Search for the cell housing the specified text and yield its [X, Y] center coordinate. 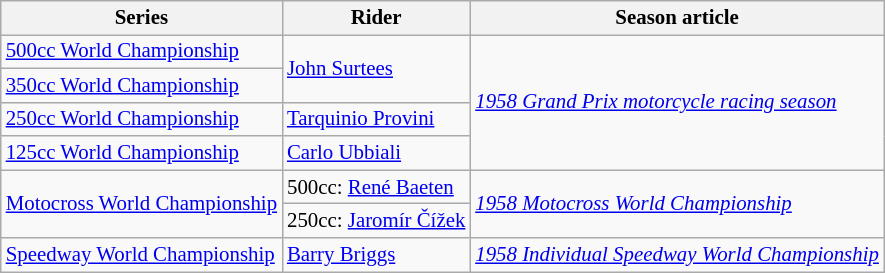
1958 Grand Prix motorcycle racing season [677, 102]
John Surtees [376, 68]
Series [142, 18]
250cc World Championship [142, 119]
Carlo Ubbiali [376, 153]
Speedway World Championship [142, 255]
Tarquinio Provini [376, 119]
Rider [376, 18]
125cc World Championship [142, 153]
250cc: Jaromír Čížek [376, 221]
1958 Motocross World Championship [677, 204]
500cc World Championship [142, 51]
1958 Individual Speedway World Championship [677, 255]
Season article [677, 18]
350cc World Championship [142, 85]
Barry Briggs [376, 255]
Motocross World Championship [142, 204]
500cc: René Baeten [376, 187]
